Scan for the cell matching the given text and deliver its (X, Y) coordinate at center. 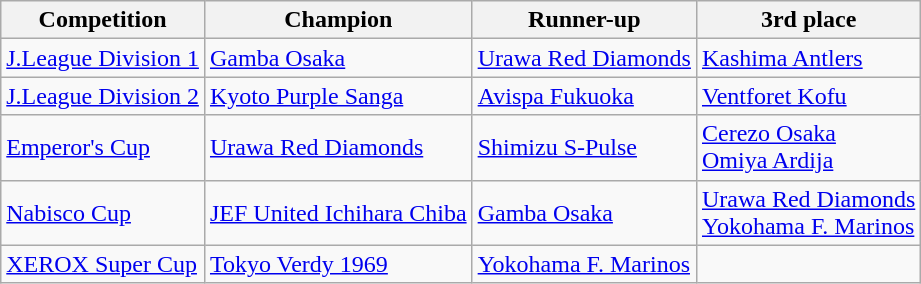
Cerezo OsakaOmiya Ardija (808, 148)
XEROX Super Cup (103, 264)
Tokyo Verdy 1969 (338, 264)
Champion (338, 20)
J.League Division 1 (103, 58)
Urawa Red DiamondsYokohama F. Marinos (808, 212)
Competition (103, 20)
Avispa Fukuoka (584, 96)
Runner-up (584, 20)
Emperor's Cup (103, 148)
Shimizu S-Pulse (584, 148)
Kashima Antlers (808, 58)
JEF United Ichihara Chiba (338, 212)
Kyoto Purple Sanga (338, 96)
Ventforet Kofu (808, 96)
J.League Division 2 (103, 96)
3rd place (808, 20)
Yokohama F. Marinos (584, 264)
Nabisco Cup (103, 212)
